Return the (x, y) coordinate for the center point of the cell that contains the specified text.  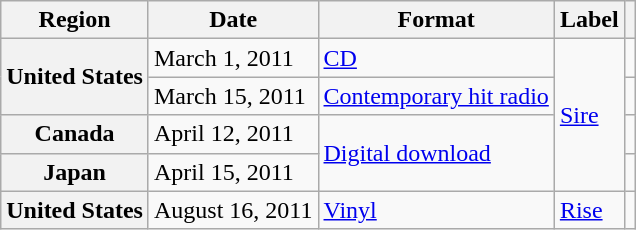
Region (75, 20)
April 12, 2011 (233, 134)
Digital download (436, 153)
April 15, 2011 (233, 172)
August 16, 2011 (233, 210)
Japan (75, 172)
Label (589, 20)
Rise (589, 210)
Vinyl (436, 210)
Contemporary hit radio (436, 96)
Format (436, 20)
Sire (589, 115)
CD (436, 58)
March 15, 2011 (233, 96)
Canada (75, 134)
Date (233, 20)
March 1, 2011 (233, 58)
